Capture the cell that displays the provided text and extract its (x, y) central coordinate. 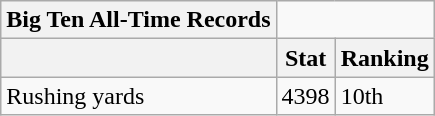
Ranking (384, 58)
10th (384, 96)
Rushing yards (138, 96)
4398 (306, 96)
Big Ten All-Time Records (138, 20)
Stat (306, 58)
